Output the (x, y) coordinate of the center of the cell containing the given text.  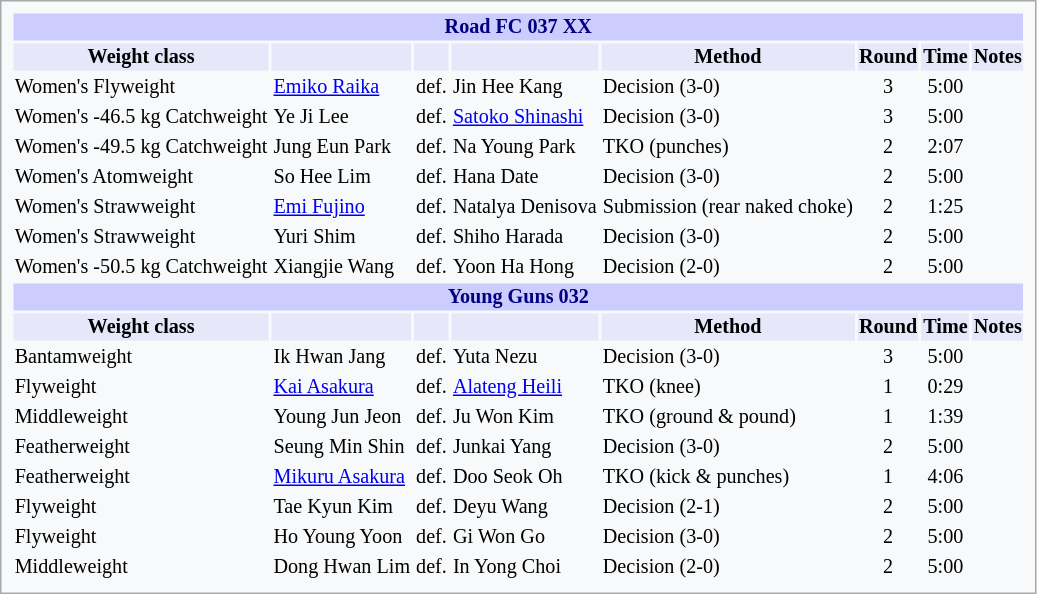
Shiho Harada (524, 236)
Natalya Denisova (524, 206)
TKO (ground & pound) (728, 416)
Young Guns 032 (518, 296)
TKO (kick & punches) (728, 476)
Emiko Raika (342, 86)
Hana Date (524, 176)
Jin Hee Kang (524, 86)
0:29 (946, 386)
Women's Flyweight (141, 86)
Ju Won Kim (524, 416)
1:39 (946, 416)
Na Young Park (524, 146)
Alateng Heili (524, 386)
Tae Kyun Kim (342, 506)
Decision (2-1) (728, 506)
Yoon Ha Hong (524, 266)
Dong Hwan Lim (342, 566)
Kai Asakura (342, 386)
Jung Eun Park (342, 146)
Gi Won Go (524, 536)
Road FC 037 XX (518, 26)
1:25 (946, 206)
4:06 (946, 476)
Women's -46.5 kg Catchweight (141, 116)
In Yong Choi (524, 566)
Mikuru Asakura (342, 476)
Bantamweight (141, 356)
TKO (knee) (728, 386)
Ik Hwan Jang (342, 356)
Young Jun Jeon (342, 416)
Deyu Wang (524, 506)
Xiangjie Wang (342, 266)
2:07 (946, 146)
Doo Seok Oh (524, 476)
Ye Ji Lee (342, 116)
Seung Min Shin (342, 446)
Women's Atomweight (141, 176)
Emi Fujino (342, 206)
Yuta Nezu (524, 356)
Satoko Shinashi (524, 116)
Yuri Shim (342, 236)
Ho Young Yoon (342, 536)
So Hee Lim (342, 176)
Women's -49.5 kg Catchweight (141, 146)
Submission (rear naked choke) (728, 206)
Women's -50.5 kg Catchweight (141, 266)
Junkai Yang (524, 446)
TKO (punches) (728, 146)
